Locate the cell with the specified text and output its [X, Y] center coordinate. 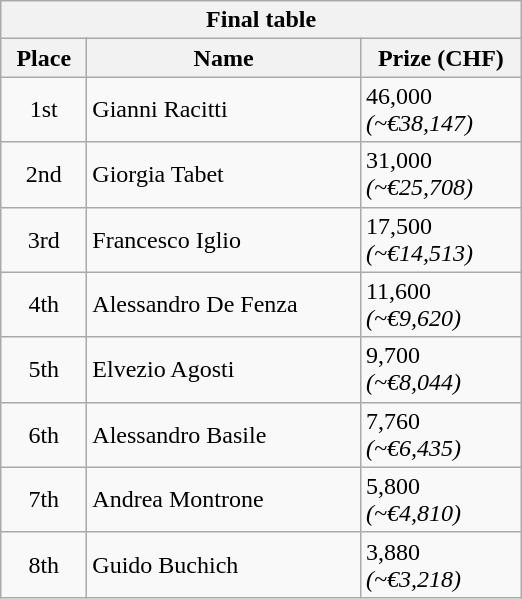
3,880(~€3,218) [440, 564]
8th [44, 564]
Francesco Iglio [224, 240]
2nd [44, 174]
46,000(~€38,147) [440, 110]
5,800(~€4,810) [440, 500]
Final table [262, 20]
31,000(~€25,708) [440, 174]
Elvezio Agosti [224, 370]
4th [44, 304]
Andrea Montrone [224, 500]
Giorgia Tabet [224, 174]
Name [224, 58]
17,500(~€14,513) [440, 240]
Alessandro Basile [224, 434]
11,600(~€9,620) [440, 304]
3rd [44, 240]
9,700(~€8,044) [440, 370]
Alessandro De Fenza [224, 304]
Place [44, 58]
7th [44, 500]
Gianni Racitti [224, 110]
Guido Buchich [224, 564]
6th [44, 434]
7,760(~€6,435) [440, 434]
Prize (CHF) [440, 58]
1st [44, 110]
5th [44, 370]
